Search for the cell housing the specified text and yield its [X, Y] center coordinate. 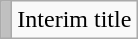
Interim title [74, 20]
